Scan for the cell matching the given text and deliver its (X, Y) coordinate at center. 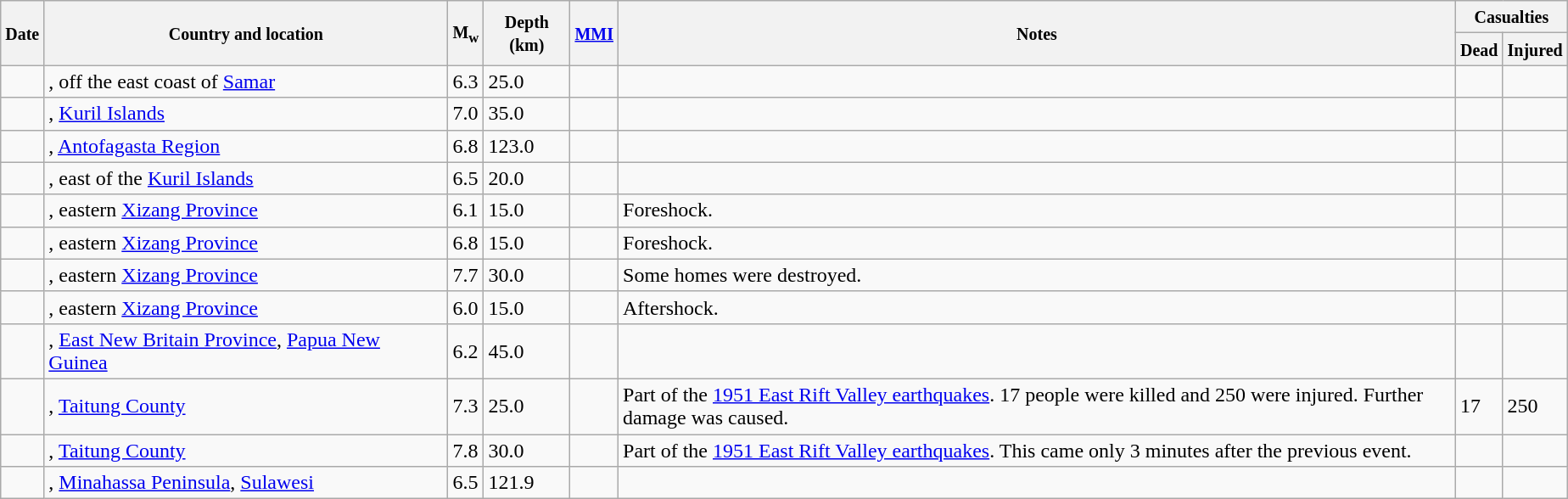
7.3 (466, 406)
Depth (km) (527, 33)
Part of the 1951 East Rift Valley earthquakes. 17 people were killed and 250 were injured. Further damage was caused. (1037, 406)
, East New Britain Province, Papua New Guinea (246, 351)
Injured (1535, 49)
121.9 (527, 483)
7.0 (466, 114)
, off the east coast of Samar (246, 81)
Some homes were destroyed. (1037, 275)
123.0 (527, 146)
6.2 (466, 351)
Part of the 1951 East Rift Valley earthquakes. This came only 3 minutes after the previous event. (1037, 451)
, Kuril Islands (246, 114)
7.7 (466, 275)
7.8 (466, 451)
250 (1535, 406)
45.0 (527, 351)
6.1 (466, 210)
, Minahassa Peninsula, Sulawesi (246, 483)
, east of the Kuril Islands (246, 178)
Casualties (1511, 17)
20.0 (527, 178)
MMI (594, 33)
Aftershock. (1037, 307)
6.3 (466, 81)
Country and location (246, 33)
, Antofagasta Region (246, 146)
17 (1479, 406)
35.0 (527, 114)
Notes (1037, 33)
Date (22, 33)
6.0 (466, 307)
Dead (1479, 49)
Mw (466, 33)
